Extract the (x, y) coordinate from the center of the cell holding the provided text.  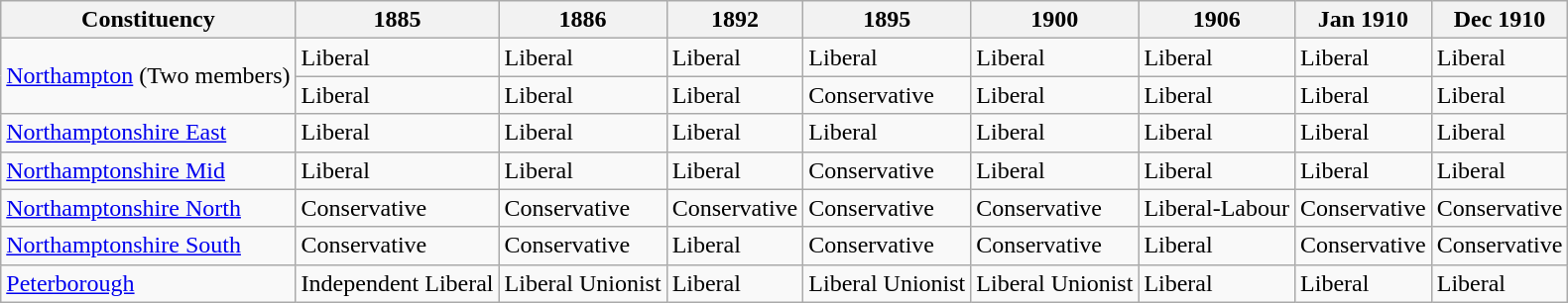
1900 (1055, 20)
Liberal-Labour (1217, 208)
1886 (583, 20)
Northamptonshire Mid (149, 170)
Constituency (149, 20)
Independent Liberal (397, 283)
Northamptonshire East (149, 133)
1892 (735, 20)
1885 (397, 20)
Northampton (Two members) (149, 76)
Peterborough (149, 283)
Northamptonshire North (149, 208)
Jan 1910 (1364, 20)
Dec 1910 (1500, 20)
1895 (887, 20)
Northamptonshire South (149, 246)
1906 (1217, 20)
